From the cell containing the given text, extract its center point as (X, Y) coordinate. 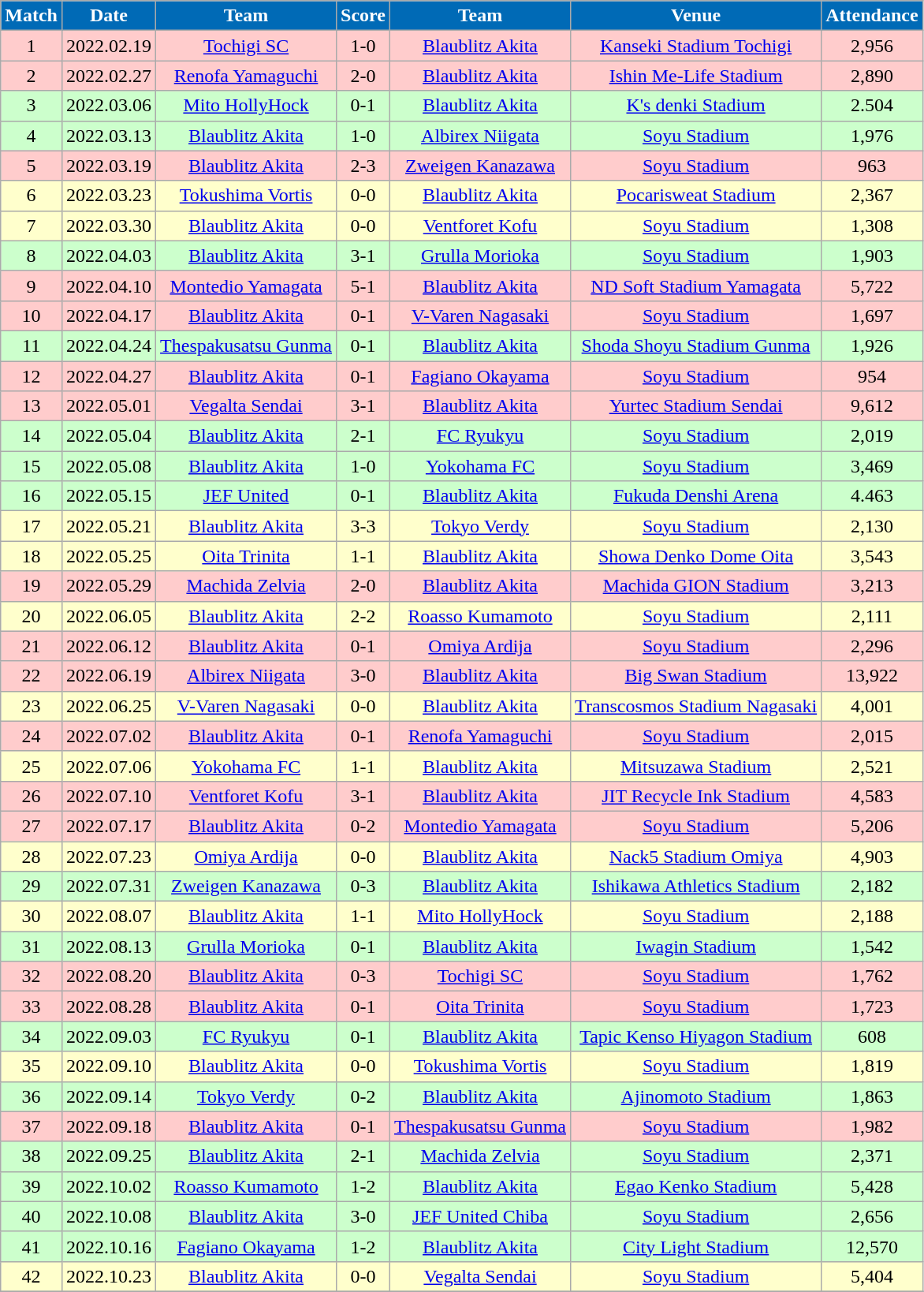
ND Soft Stadium Yamagata (696, 286)
21 (32, 646)
9,612 (872, 406)
14 (32, 436)
2-3 (363, 166)
10 (32, 316)
2022.05.25 (109, 556)
2022.08.20 (109, 976)
5,206 (872, 826)
2022.10.16 (109, 1246)
26 (32, 796)
1,982 (872, 1126)
2022.08.28 (109, 1006)
2022.04.17 (109, 316)
2,188 (872, 917)
2,656 (872, 1216)
1,926 (872, 345)
Yurtec Stadium Sendai (696, 406)
5 (32, 166)
2022.10.08 (109, 1216)
Transcosmos Stadium Nagasaki (696, 706)
2,371 (872, 1156)
Tapic Kenso Hiyagon Stadium (696, 1036)
38 (32, 1156)
Score (363, 16)
2,130 (872, 526)
1,762 (872, 976)
37 (32, 1126)
7 (32, 226)
2,182 (872, 887)
Venue (696, 16)
4,001 (872, 706)
Ajinomoto Stadium (696, 1096)
JEF United (246, 496)
41 (32, 1246)
23 (32, 706)
2022.07.06 (109, 766)
1,697 (872, 316)
2022.09.10 (109, 1066)
9 (32, 286)
33 (32, 1006)
Showa Denko Dome Oita (696, 556)
Mitsuzawa Stadium (696, 766)
1,308 (872, 226)
1,903 (872, 256)
29 (32, 887)
18 (32, 556)
13 (32, 406)
2,956 (872, 46)
2022.03.23 (109, 196)
2022.07.31 (109, 887)
JEF United Chiba (481, 1216)
City Light Stadium (696, 1246)
2,521 (872, 766)
2022.09.18 (109, 1126)
4 (32, 136)
2022.02.27 (109, 76)
2-2 (363, 616)
2022.04.24 (109, 345)
2022.05.08 (109, 466)
1,542 (872, 947)
20 (32, 616)
17 (32, 526)
1 (32, 46)
6 (32, 196)
Fukuda Denshi Arena (696, 496)
2,296 (872, 646)
39 (32, 1186)
Machida GION Stadium (696, 586)
2022.08.07 (109, 917)
42 (32, 1276)
24 (32, 736)
2,367 (872, 196)
2022.06.19 (109, 676)
Iwagin Stadium (696, 947)
963 (872, 166)
2022.03.13 (109, 136)
2022.07.02 (109, 736)
Match (32, 16)
4.463 (872, 496)
11 (32, 345)
1,863 (872, 1096)
2022.09.25 (109, 1156)
2022.07.23 (109, 856)
36 (32, 1096)
31 (32, 947)
2022.05.29 (109, 586)
3 (32, 106)
Ishin Me-Life Stadium (696, 76)
2022.04.10 (109, 286)
2022.05.01 (109, 406)
5,428 (872, 1186)
3,543 (872, 556)
2022.08.13 (109, 947)
8 (32, 256)
Date (109, 16)
Pocarisweat Stadium (696, 196)
954 (872, 376)
3,213 (872, 586)
Nack5 Stadium Omiya (696, 856)
2022.06.05 (109, 616)
Kanseki Stadium Tochigi (696, 46)
19 (32, 586)
27 (32, 826)
25 (32, 766)
2.504 (872, 106)
2,890 (872, 76)
12 (32, 376)
1,723 (872, 1006)
Big Swan Stadium (696, 676)
2,111 (872, 616)
3-3 (363, 526)
2022.07.17 (109, 826)
40 (32, 1216)
K's denki Stadium (696, 106)
2,019 (872, 436)
JIT Recycle Ink Stadium (696, 796)
3,469 (872, 466)
2022.02.19 (109, 46)
5,722 (872, 286)
Ishikawa Athletics Stadium (696, 887)
22 (32, 676)
34 (32, 1036)
2022.04.27 (109, 376)
2022.06.12 (109, 646)
15 (32, 466)
4,903 (872, 856)
2,015 (872, 736)
608 (872, 1036)
1,976 (872, 136)
2022.10.02 (109, 1186)
13,922 (872, 676)
Shoda Shoyu Stadium Gunma (696, 345)
12,570 (872, 1246)
4,583 (872, 796)
2022.05.04 (109, 436)
5-1 (363, 286)
2022.03.19 (109, 166)
2022.04.03 (109, 256)
2022.06.25 (109, 706)
2 (32, 76)
2022.05.21 (109, 526)
16 (32, 496)
2022.10.23 (109, 1276)
5,404 (872, 1276)
35 (32, 1066)
Egao Kenko Stadium (696, 1186)
2022.03.06 (109, 106)
28 (32, 856)
2022.09.14 (109, 1096)
2022.05.15 (109, 496)
1,819 (872, 1066)
2022.09.03 (109, 1036)
Attendance (872, 16)
2022.07.10 (109, 796)
32 (32, 976)
30 (32, 917)
2022.03.30 (109, 226)
